From the cell containing the given text, extract its center point as [x, y] coordinate. 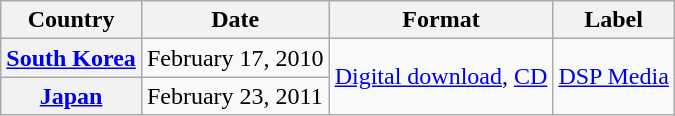
Label [614, 20]
Date [235, 20]
Japan [72, 96]
Format [441, 20]
Digital download, CD [441, 77]
Country [72, 20]
February 23, 2011 [235, 96]
South Korea [72, 58]
February 17, 2010 [235, 58]
DSP Media [614, 77]
